Extract the (X, Y) coordinate from the center of the cell holding the provided text.  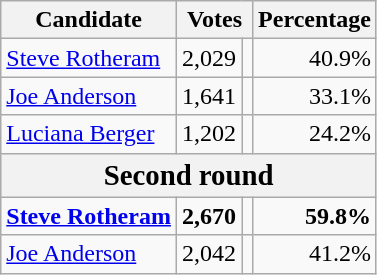
Percentage (315, 20)
Second round (189, 175)
Candidate (89, 20)
Luciana Berger (89, 134)
2,029 (208, 58)
2,042 (208, 254)
33.1% (315, 96)
40.9% (315, 58)
24.2% (315, 134)
1,202 (208, 134)
2,670 (208, 216)
Votes (214, 20)
1,641 (208, 96)
59.8% (315, 216)
41.2% (315, 254)
